From the cell containing the given text, extract its center point as (X, Y) coordinate. 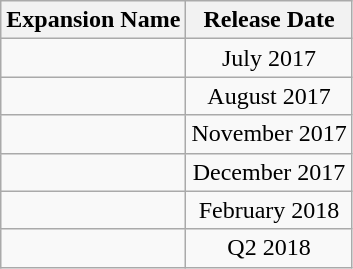
November 2017 (269, 134)
Expansion Name (94, 20)
July 2017 (269, 58)
December 2017 (269, 172)
August 2017 (269, 96)
February 2018 (269, 210)
Release Date (269, 20)
Q2 2018 (269, 248)
